Identify which cell holds the provided text, then report its (X, Y) central coordinate. 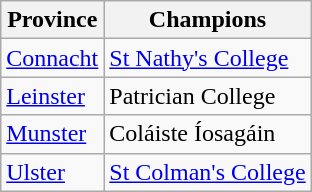
St Nathy's College (208, 58)
Leinster (52, 96)
St Colman's College (208, 172)
Champions (208, 20)
Ulster (52, 172)
Munster (52, 134)
Coláiste Íosagáin (208, 134)
Patrician College (208, 96)
Province (52, 20)
Connacht (52, 58)
